From the cell containing the given text, extract its center point as [X, Y] coordinate. 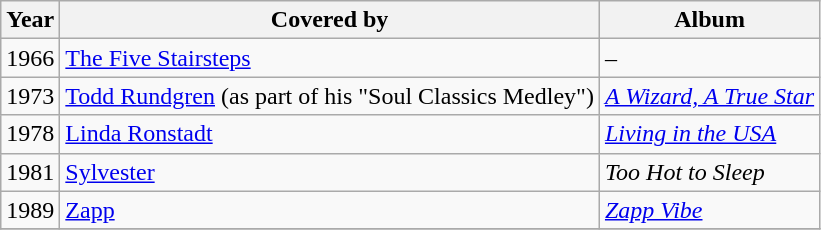
Sylvester [330, 172]
Living in the USA [709, 134]
Todd Rundgren (as part of his "Soul Classics Medley") [330, 96]
Zapp Vibe [709, 210]
1966 [30, 58]
The Five Stairsteps [330, 58]
Year [30, 20]
1978 [30, 134]
Too Hot to Sleep [709, 172]
Album [709, 20]
1973 [30, 96]
Linda Ronstadt [330, 134]
A Wizard, A True Star [709, 96]
1989 [30, 210]
Covered by [330, 20]
Zapp [330, 210]
1981 [30, 172]
– [709, 58]
